Locate the cell with the specified text and output its (X, Y) center coordinate. 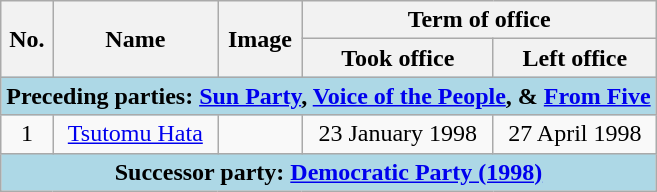
Left office (574, 58)
Term of office (479, 20)
No. (27, 39)
Tsutomu Hata (136, 134)
Preceding parties: Sun Party, Voice of the People, & From Five (328, 96)
Name (136, 39)
Successor party: Democratic Party (1998) (328, 172)
23 January 1998 (398, 134)
27 April 1998 (574, 134)
Took office (398, 58)
Image (260, 39)
1 (27, 134)
